Scan for the cell matching the given text and deliver its (x, y) coordinate at center. 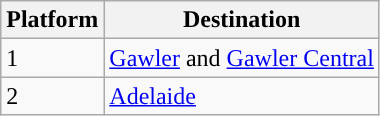
Gawler and Gawler Central (242, 58)
Platform (52, 20)
1 (52, 58)
2 (52, 96)
Destination (242, 20)
Adelaide (242, 96)
